Scan for the cell matching the given text and deliver its (X, Y) coordinate at center. 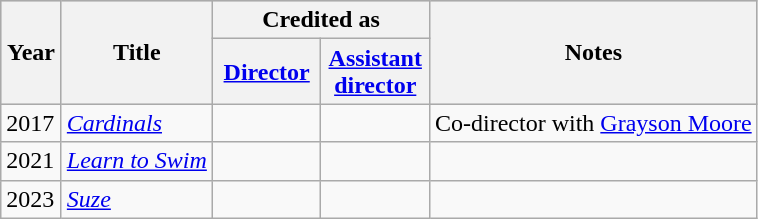
Cardinals (136, 123)
2021 (32, 161)
Notes (594, 52)
2023 (32, 199)
Director (266, 72)
Assistant director (376, 72)
Suze (136, 199)
Year (32, 52)
Credited as (320, 20)
Learn to Swim (136, 161)
Co-director with Grayson Moore (594, 123)
Title (136, 52)
2017 (32, 123)
